Scan for the cell matching the given text and deliver its (x, y) coordinate at center. 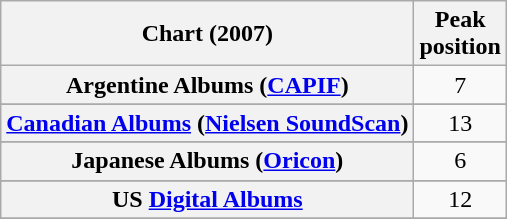
US Digital Albums (208, 199)
12 (460, 199)
Chart (2007) (208, 34)
Canadian Albums (Nielsen SoundScan) (208, 123)
Argentine Albums (CAPIF) (208, 85)
7 (460, 85)
6 (460, 161)
Japanese Albums (Oricon) (208, 161)
Peakposition (460, 34)
13 (460, 123)
